Output the [x, y] coordinate of the center of the cell containing the given text.  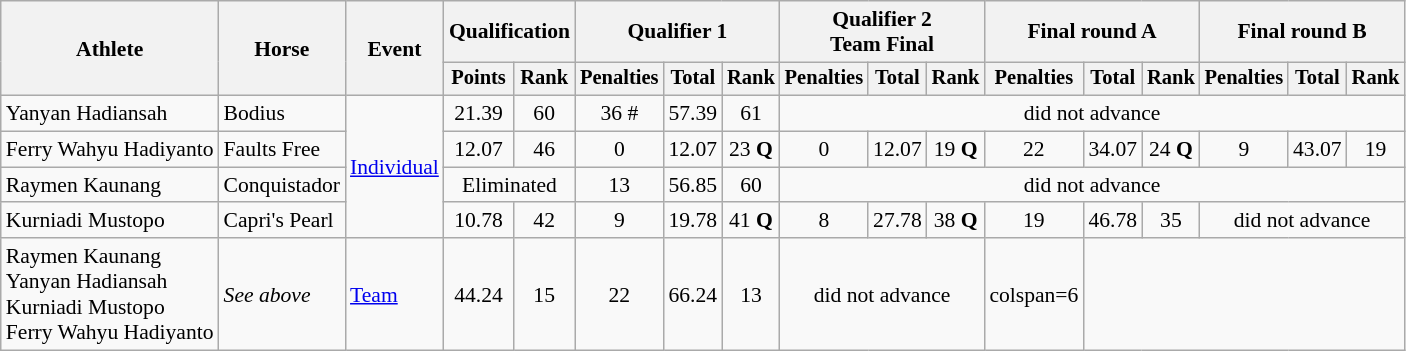
Points [478, 79]
Qualifier 1 [678, 32]
Ferry Wahyu Hadiyanto [110, 150]
Kurniadi Mustopo [110, 221]
24 Q [1171, 150]
Qualifier 2Team Final [882, 32]
Raymen Kaunang [110, 185]
Final round B [1302, 32]
43.07 [1318, 150]
Yanyan Hadiansah [110, 114]
42 [544, 221]
34.07 [1112, 150]
44.24 [478, 294]
Horse [282, 48]
38 Q [956, 221]
Team [394, 294]
Qualification [510, 32]
23 Q [751, 150]
Conquistador [282, 185]
57.39 [692, 114]
Individual [394, 167]
56.85 [692, 185]
35 [1171, 221]
19 Q [956, 150]
Bodius [282, 114]
19.78 [692, 221]
36 # [619, 114]
46.78 [1112, 221]
Capri's Pearl [282, 221]
10.78 [478, 221]
8 [824, 221]
15 [544, 294]
colspan=6 [1034, 294]
21.39 [478, 114]
Faults Free [282, 150]
Raymen KaunangYanyan HadiansahKurniadi MustopoFerry Wahyu Hadiyanto [110, 294]
Athlete [110, 48]
Event [394, 48]
See above [282, 294]
66.24 [692, 294]
41 Q [751, 221]
Final round A [1092, 32]
Eliminated [510, 185]
27.78 [898, 221]
46 [544, 150]
61 [751, 114]
